Determine the (X, Y) coordinate at the center of the cell enclosing the given text.  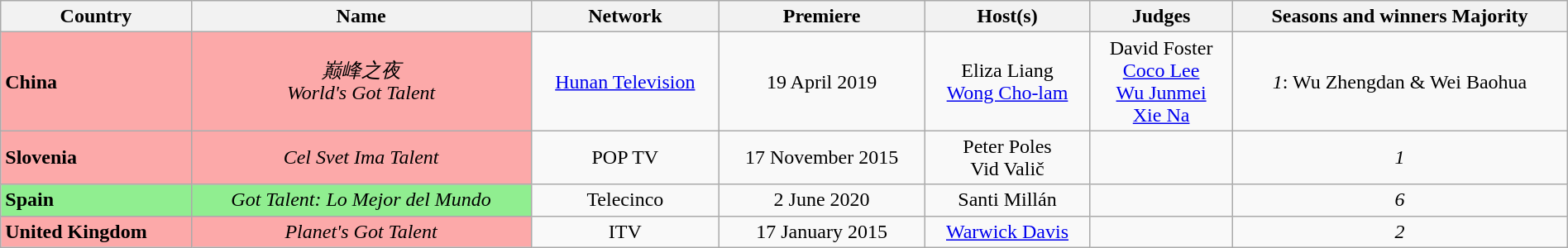
Host(s) (1007, 17)
2 June 2020 (822, 200)
Warwick Davis (1007, 231)
Cel Svet Ima Talent (361, 157)
China (96, 81)
2 (1399, 231)
Seasons and winners Majority (1399, 17)
Eliza LiangWong Cho-lam (1007, 81)
Telecinco (625, 200)
Judges (1161, 17)
Premiere (822, 17)
Spain (96, 200)
Planet's Got Talent (361, 231)
Peter PolesVid Valič (1007, 157)
Network (625, 17)
Santi Millán (1007, 200)
David FosterCoco LeeWu JunmeiXie Na (1161, 81)
19 April 2019 (822, 81)
1: Wu Zhengdan & Wei Baohua (1399, 81)
17 November 2015 (822, 157)
ITV (625, 231)
POP TV (625, 157)
17 January 2015 (822, 231)
Country (96, 17)
巅峰之夜World's Got Talent (361, 81)
United Kingdom (96, 231)
Got Talent: Lo Mejor del Mundo (361, 200)
1 (1399, 157)
6 (1399, 200)
Hunan Television (625, 81)
Name (361, 17)
Slovenia (96, 157)
